Locate the cell with the specified text and output its [x, y] center coordinate. 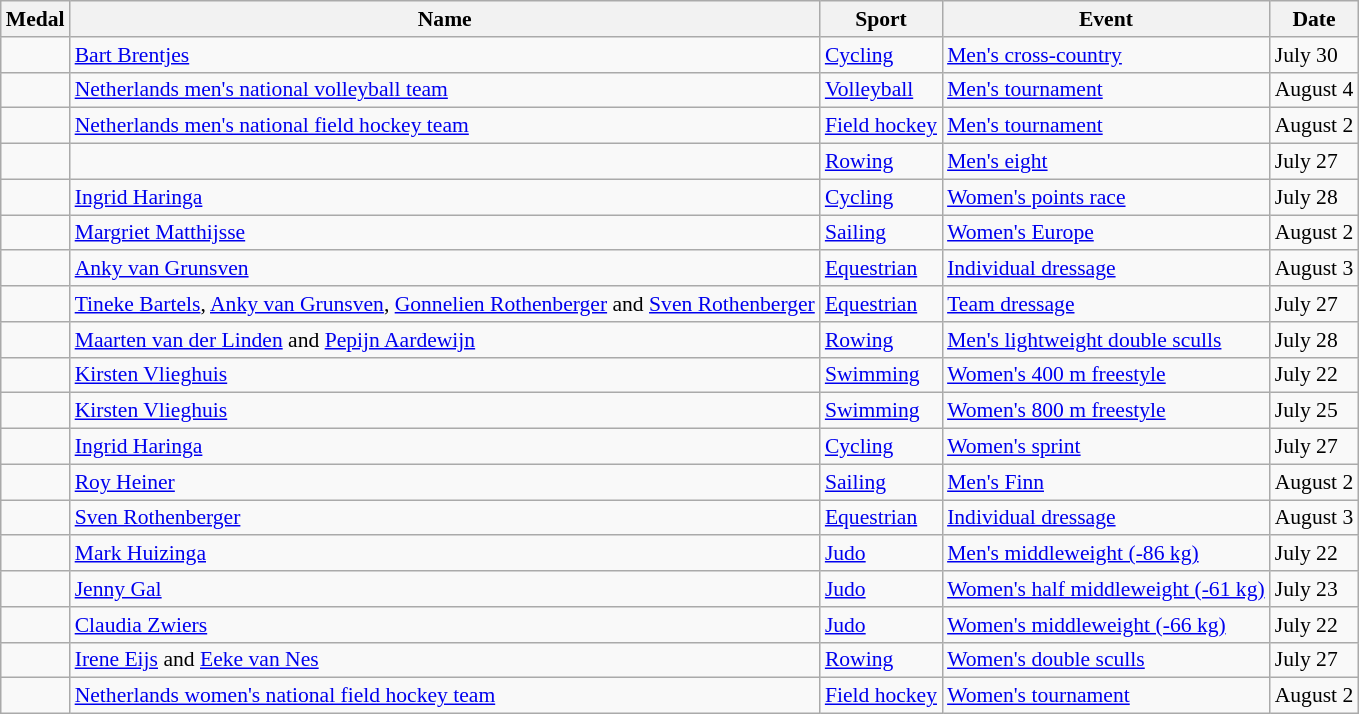
Maarten van der Linden and Pepijn Aardewijn [445, 340]
Mark Huizinga [445, 554]
Women's Europe [1106, 233]
Women's half middleweight (-61 kg) [1106, 589]
Bart Brentjes [445, 55]
Date [1314, 19]
Men's lightweight double sculls [1106, 340]
August 4 [1314, 90]
Team dressage [1106, 304]
July 25 [1314, 411]
Men's Finn [1106, 482]
Men's cross-country [1106, 55]
Name [445, 19]
Margriet Matthijsse [445, 233]
Women's points race [1106, 197]
Netherlands women's national field hockey team [445, 696]
Event [1106, 19]
July 23 [1314, 589]
Jenny Gal [445, 589]
Women's double sculls [1106, 660]
Sven Rothenberger [445, 518]
Men's middleweight (-86 kg) [1106, 554]
Sport [881, 19]
Netherlands men's national volleyball team [445, 90]
Volleyball [881, 90]
Anky van Grunsven [445, 269]
Medal [36, 19]
Claudia Zwiers [445, 625]
Women's 800 m freestyle [1106, 411]
Irene Eijs and Eeke van Nes [445, 660]
July 30 [1314, 55]
Women's 400 m freestyle [1106, 375]
Women's sprint [1106, 447]
Tineke Bartels, Anky van Grunsven, Gonnelien Rothenberger and Sven Rothenberger [445, 304]
Men's eight [1106, 162]
Netherlands men's national field hockey team [445, 126]
Women's tournament [1106, 696]
Roy Heiner [445, 482]
Women's middleweight (-66 kg) [1106, 625]
